Locate the cell with the specified text and output its [X, Y] center coordinate. 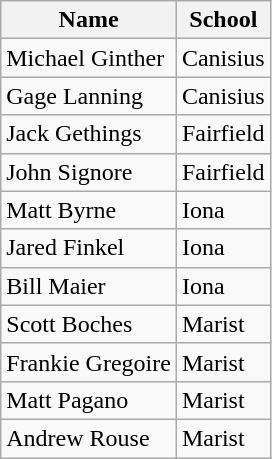
Scott Boches [89, 324]
John Signore [89, 172]
Michael Ginther [89, 58]
Matt Pagano [89, 400]
Andrew Rouse [89, 438]
Frankie Gregoire [89, 362]
Gage Lanning [89, 96]
Name [89, 20]
School [223, 20]
Bill Maier [89, 286]
Jared Finkel [89, 248]
Matt Byrne [89, 210]
Jack Gethings [89, 134]
